Determine the (x, y) coordinate at the center of the cell enclosing the given text.  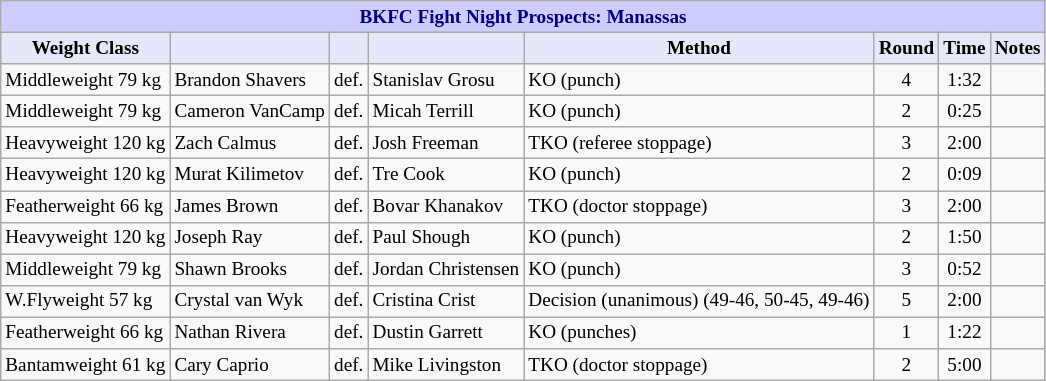
1 (906, 333)
Josh Freeman (446, 143)
Bovar Khanakov (446, 206)
Tre Cook (446, 175)
Nathan Rivera (250, 333)
1:22 (964, 333)
5 (906, 301)
Round (906, 48)
1:32 (964, 80)
KO (punches) (699, 333)
0:52 (964, 270)
W.Flyweight 57 kg (86, 301)
Weight Class (86, 48)
Cameron VanCamp (250, 111)
TKO (referee stoppage) (699, 143)
Stanislav Grosu (446, 80)
4 (906, 80)
Zach Calmus (250, 143)
1:50 (964, 238)
0:25 (964, 111)
Decision (unanimous) (49-46, 50-45, 49-46) (699, 301)
Joseph Ray (250, 238)
0:09 (964, 175)
Paul Shough (446, 238)
Dustin Garrett (446, 333)
Time (964, 48)
Murat Kilimetov (250, 175)
Brandon Shavers (250, 80)
Jordan Christensen (446, 270)
Cary Caprio (250, 365)
Notes (1018, 48)
Mike Livingston (446, 365)
Cristina Crist (446, 301)
James Brown (250, 206)
Method (699, 48)
Shawn Brooks (250, 270)
Bantamweight 61 kg (86, 365)
BKFC Fight Night Prospects: Manassas (523, 17)
Micah Terrill (446, 111)
5:00 (964, 365)
Crystal van Wyk (250, 301)
